Identify which cell holds the provided text, then report its [x, y] central coordinate. 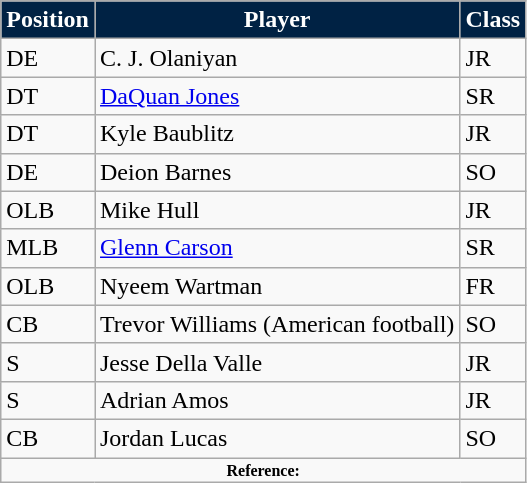
FR [493, 286]
Jesse Della Valle [276, 362]
Deion Barnes [276, 172]
Jordan Lucas [276, 438]
Kyle Baublitz [276, 134]
Class [493, 20]
Mike Hull [276, 210]
Trevor Williams (American football) [276, 324]
Position [48, 20]
Adrian Amos [276, 400]
Glenn Carson [276, 248]
Reference: [264, 470]
Nyeem Wartman [276, 286]
Player [276, 20]
DaQuan Jones [276, 96]
MLB [48, 248]
C. J. Olaniyan [276, 58]
